For the text-containing cell, return its midpoint in [x, y] coordinate format. 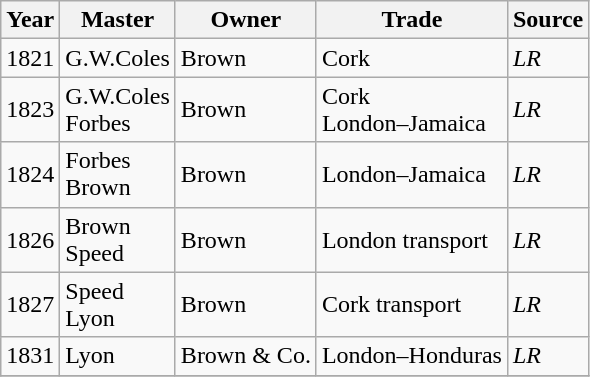
ForbesBrown [118, 174]
London transport [412, 240]
1831 [30, 356]
Cork transport [412, 304]
CorkLondon–Jamaica [412, 110]
London–Honduras [412, 356]
1826 [30, 240]
G.W.ColesForbes [118, 110]
1824 [30, 174]
Trade [412, 20]
BrownSpeed [118, 240]
1823 [30, 110]
Owner [246, 20]
1821 [30, 58]
Year [30, 20]
Lyon [118, 356]
Brown & Co. [246, 356]
1827 [30, 304]
Source [548, 20]
G.W.Coles [118, 58]
SpeedLyon [118, 304]
Cork [412, 58]
Master [118, 20]
London–Jamaica [412, 174]
